Pinpoint the cell where the given text exists, returning its [x, y] midpoint coordinate. 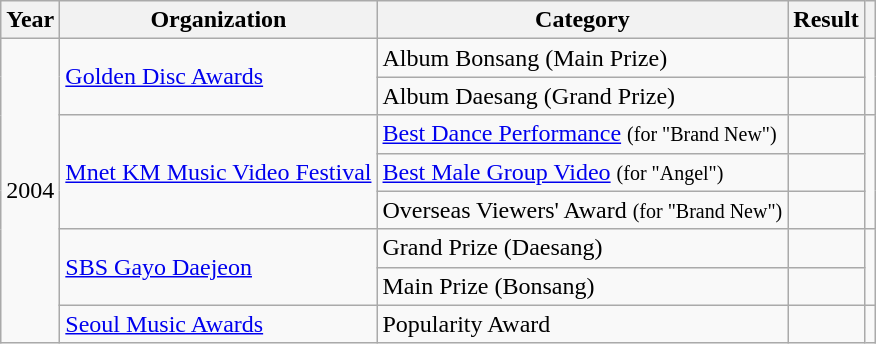
Result [826, 20]
Seoul Music Awards [218, 324]
Album Bonsang (Main Prize) [582, 58]
Golden Disc Awards [218, 77]
Best Male Group Video (for "Angel") [582, 172]
Overseas Viewers' Award (for "Brand New") [582, 210]
Popularity Award [582, 324]
Category [582, 20]
Album Daesang (Grand Prize) [582, 96]
Best Dance Performance (for "Brand New") [582, 134]
Year [30, 20]
2004 [30, 191]
SBS Gayo Daejeon [218, 267]
Main Prize (Bonsang) [582, 286]
Mnet KM Music Video Festival [218, 172]
Grand Prize (Daesang) [582, 248]
Organization [218, 20]
